Determine the [X, Y] coordinate at the center of the cell enclosing the given text.  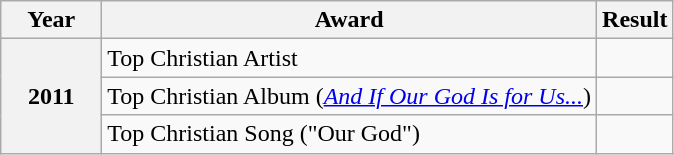
2011 [52, 96]
Year [52, 20]
Top Christian Album (And If Our God Is for Us...) [350, 96]
Award [350, 20]
Top Christian Artist [350, 58]
Result [635, 20]
Top Christian Song ("Our God") [350, 134]
